Output the (x, y) coordinate of the center of the cell containing the given text.  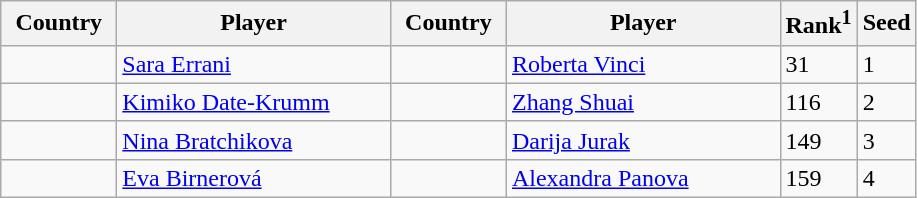
3 (886, 140)
159 (818, 178)
Sara Errani (254, 64)
Seed (886, 24)
1 (886, 64)
Nina Bratchikova (254, 140)
Roberta Vinci (643, 64)
116 (818, 102)
Eva Birnerová (254, 178)
31 (818, 64)
Rank1 (818, 24)
Kimiko Date-Krumm (254, 102)
2 (886, 102)
149 (818, 140)
Alexandra Panova (643, 178)
Darija Jurak (643, 140)
Zhang Shuai (643, 102)
4 (886, 178)
